Return the (X, Y) coordinate for the center point of the cell that contains the specified text.  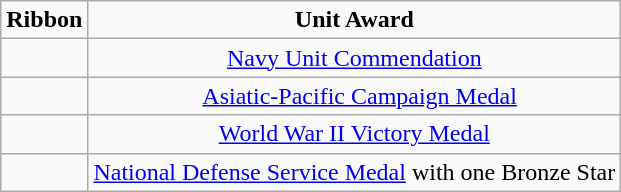
World War II Victory Medal (354, 134)
Unit Award (354, 20)
Ribbon (44, 20)
Navy Unit Commendation (354, 58)
Asiatic-Pacific Campaign Medal (354, 96)
National Defense Service Medal with one Bronze Star (354, 172)
